Extract the [X, Y] coordinate from the center of the cell holding the provided text.  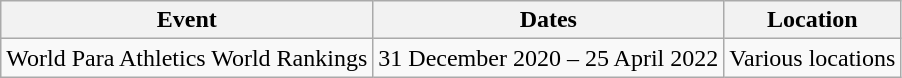
Dates [548, 20]
Event [187, 20]
Various locations [812, 58]
World Para Athletics World Rankings [187, 58]
Location [812, 20]
31 December 2020 – 25 April 2022 [548, 58]
